Return (x, y) of the center of cell containing provided text 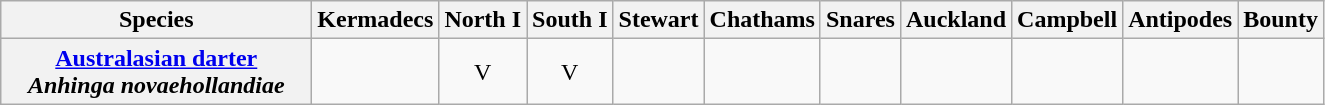
North I (483, 20)
Species (156, 20)
Chathams (762, 20)
Australasian darterAnhinga novaehollandiae (156, 72)
Antipodes (1180, 20)
Campbell (1068, 20)
Bounty (1281, 20)
Kermadecs (376, 20)
Snares (860, 20)
Auckland (956, 20)
Stewart (658, 20)
South I (570, 20)
